Detect which cell encompasses the target text, then output its (X, Y) center coordinate. 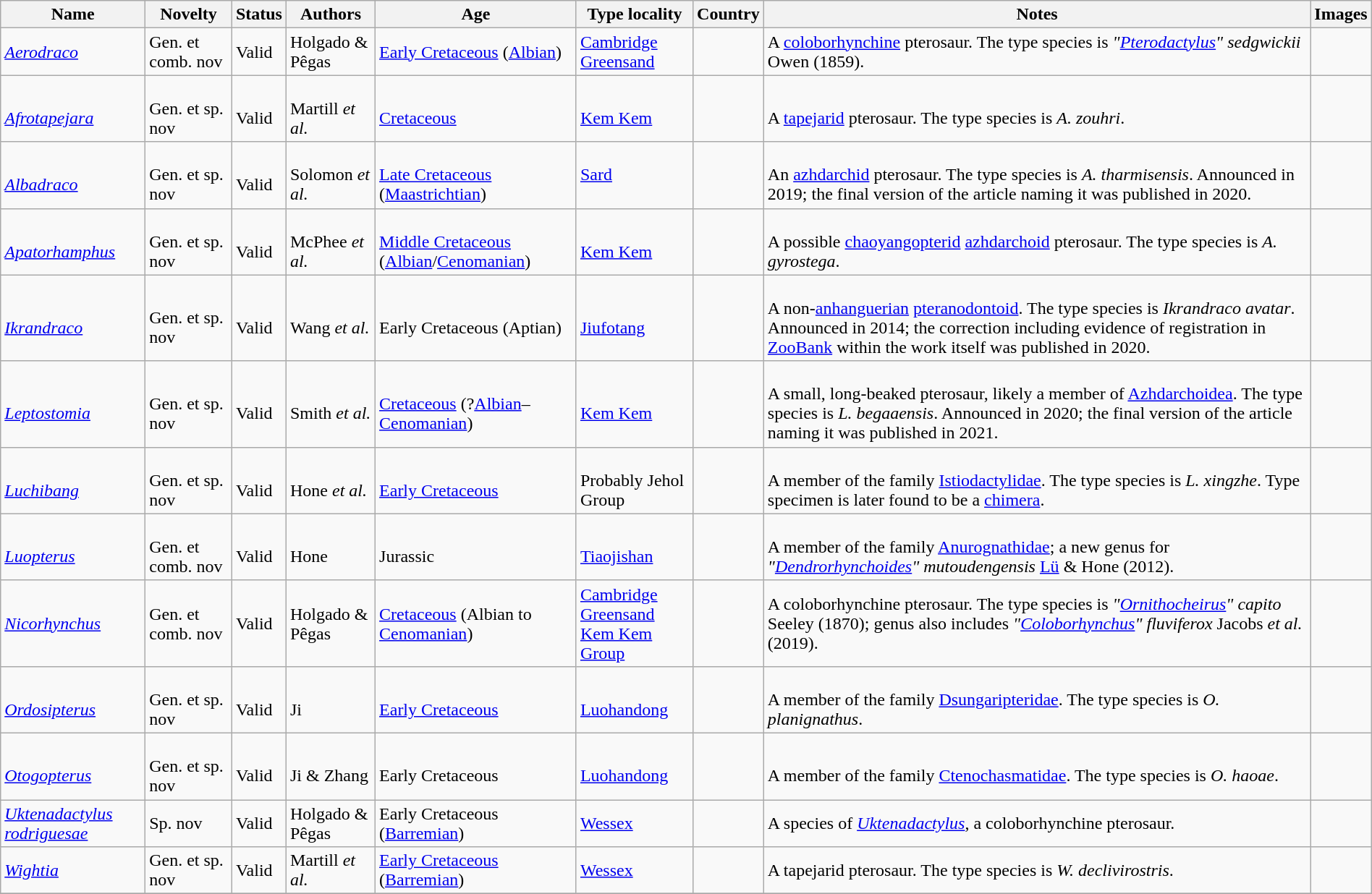
Uktenadactylus rodriguesae (73, 823)
A member of the family Ctenochasmatidae. The type species is O. haoae. (1036, 766)
A species of Uktenadactylus, a coloborhynchine pterosaur. (1036, 823)
A tapejarid pterosaur. The type species is W. declivirostris. (1036, 871)
Luchibang (73, 480)
Ji & Zhang (330, 766)
Notes (1036, 14)
Cretaceous (Albian to Cenomanian) (476, 623)
Cretaceous (?Albian–Cenomanian) (476, 404)
Aerodraco (73, 52)
A member of the family Anurognathidae; a new genus for "Dendrorhynchoides" mutoudengensis Lü & Hone (2012). (1036, 547)
Leptostomia (73, 404)
Probably Jehol Group (634, 480)
Novelty (189, 14)
Afrotapejara (73, 108)
Wightia (73, 871)
Sp. nov (189, 823)
Early Cretaceous (Albian) (476, 52)
Otogopterus (73, 766)
Early Cretaceous (Aptian) (476, 318)
Name (73, 14)
Images (1341, 14)
Albadraco (73, 175)
Jiufotang (634, 318)
Ordosipterus (73, 699)
Status (259, 14)
Late Cretaceous (Maastrichtian) (476, 175)
Cambridge Greensand (634, 52)
A coloborhynchine pterosaur. The type species is "Pterodactylus" sedgwickii Owen (1859). (1036, 52)
Type locality (634, 14)
An azhdarchid pterosaur. The type species is A. tharmisensis. Announced in 2019; the final version of the article naming it was published in 2020. (1036, 175)
Cretaceous (476, 108)
Authors (330, 14)
Hone (330, 547)
A member of the family Istiodactylidae. The type species is L. xingzhe. Type specimen is later found to be a chimera. (1036, 480)
Tiaojishan (634, 547)
A member of the family Dsungaripteridae. The type species is O. planignathus. (1036, 699)
Jurassic (476, 547)
A possible chaoyangopterid azhdarchoid pterosaur. The type species is A. gyrostega. (1036, 242)
McPhee et al. (330, 242)
Middle Cretaceous (Albian/Cenomanian) (476, 242)
Luopterus (73, 547)
Wang et al. (330, 318)
Nicorhynchus (73, 623)
Country (729, 14)
Cambridge GreensandKem Kem Group (634, 623)
Smith et al. (330, 404)
Hone et al. (330, 480)
Apatorhamphus (73, 242)
A tapejarid pterosaur. The type species is A. zouhri. (1036, 108)
Ikrandraco (73, 318)
Age (476, 14)
Ji (330, 699)
Sard (634, 175)
Solomon et al. (330, 175)
